Output the (x, y) coordinate of the center of the cell containing the given text.  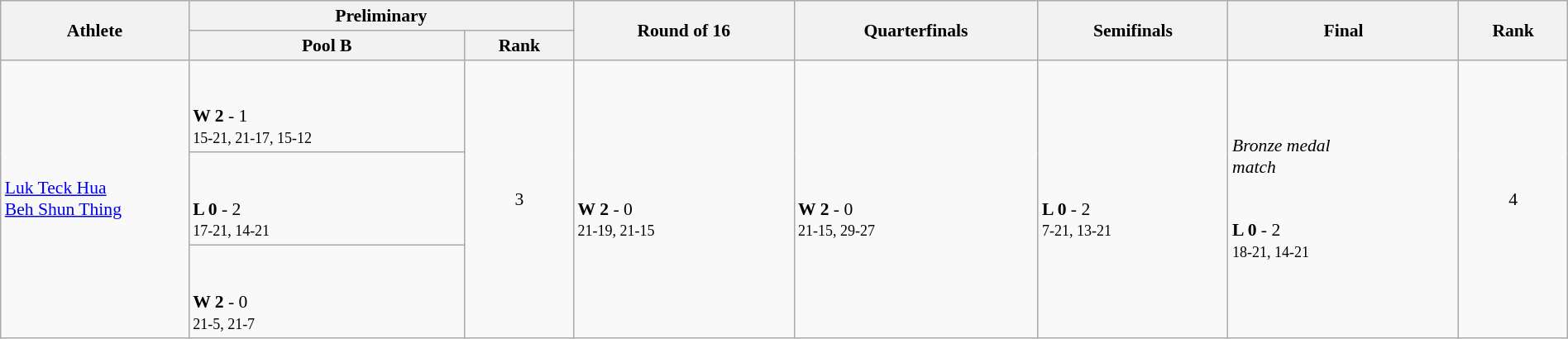
Round of 16 (684, 30)
W 2 - 021-19, 21-15 (684, 198)
Bronze medalmatchL 0 - 218-21, 14-21 (1343, 198)
4 (1513, 198)
Luk Teck HuaBeh Shun Thing (94, 198)
W 2 - 021-5, 21-7 (327, 292)
L 0 - 217-21, 14-21 (327, 199)
W 2 - 115-21, 21-17, 15-12 (327, 106)
Athlete (94, 30)
Pool B (327, 45)
3 (519, 198)
Preliminary (380, 16)
Semifinals (1133, 30)
W 2 - 021-15, 29-27 (916, 198)
L 0 - 27-21, 13-21 (1133, 198)
Quarterfinals (916, 30)
Final (1343, 30)
